Extract the [x, y] coordinate from the center of the cell holding the provided text.  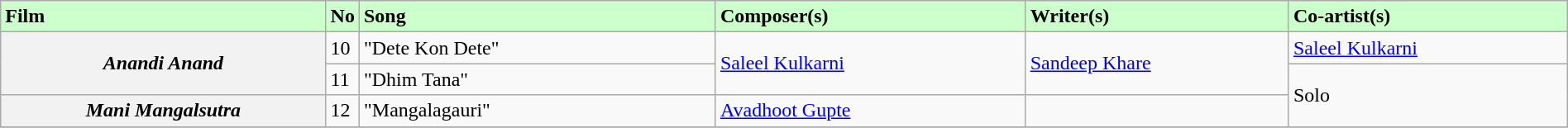
No [342, 17]
Solo [1427, 95]
12 [342, 111]
11 [342, 79]
Mani Mangalsutra [164, 111]
10 [342, 48]
Composer(s) [870, 17]
Avadhoot Gupte [870, 111]
Anandi Anand [164, 64]
"Dhim Tana" [538, 79]
Writer(s) [1157, 17]
Film [164, 17]
Song [538, 17]
"Mangalagauri" [538, 111]
Sandeep Khare [1157, 64]
Co-artist(s) [1427, 17]
"Dete Kon Dete" [538, 48]
